Provide the (X, Y) coordinate of the cell's center where the given text is located.  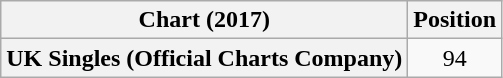
UK Singles (Official Charts Company) (204, 58)
Position (455, 20)
Chart (2017) (204, 20)
94 (455, 58)
